Find where the given text appears and provide that cell's center as (X, Y) coordinate. 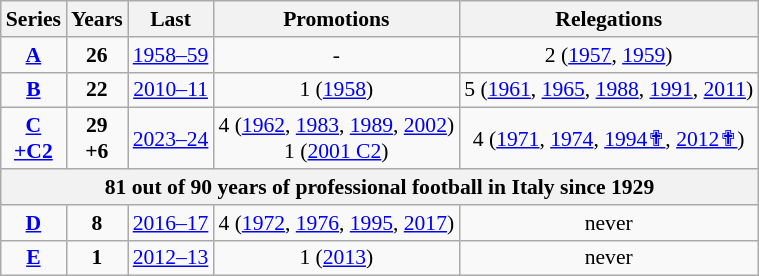
2016–17 (171, 223)
5 (1961, 1965, 1988, 1991, 2011) (608, 90)
E (34, 258)
8 (97, 223)
Relegations (608, 19)
2 (1957, 1959) (608, 55)
1958–59 (171, 55)
A (34, 55)
- (336, 55)
Series (34, 19)
B (34, 90)
1 (97, 258)
4 (1962, 1983, 1989, 2002) 1 (2001 C2) (336, 138)
1 (2013) (336, 258)
1 (1958) (336, 90)
Last (171, 19)
22 (97, 90)
2010–11 (171, 90)
C+C2 (34, 138)
2012–13 (171, 258)
D (34, 223)
4 (1971, 1974, 1994✟, 2012✟) (608, 138)
4 (1972, 1976, 1995, 2017) (336, 223)
2023–24 (171, 138)
29+6 (97, 138)
Years (97, 19)
81 out of 90 years of professional football in Italy since 1929 (380, 187)
26 (97, 55)
Promotions (336, 19)
